From the cell containing the given text, extract its center point as [X, Y] coordinate. 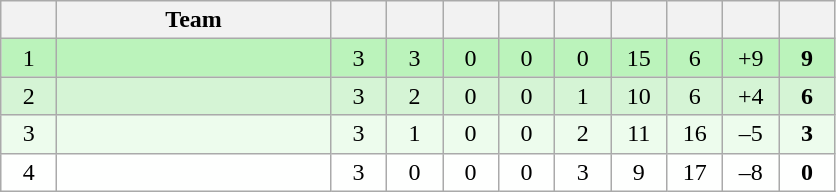
+4 [751, 96]
+9 [751, 58]
17 [695, 172]
15 [639, 58]
10 [639, 96]
11 [639, 134]
Team [194, 20]
4 [29, 172]
–5 [751, 134]
–8 [751, 172]
16 [695, 134]
